Locate the cell with the specified text and output its [x, y] center coordinate. 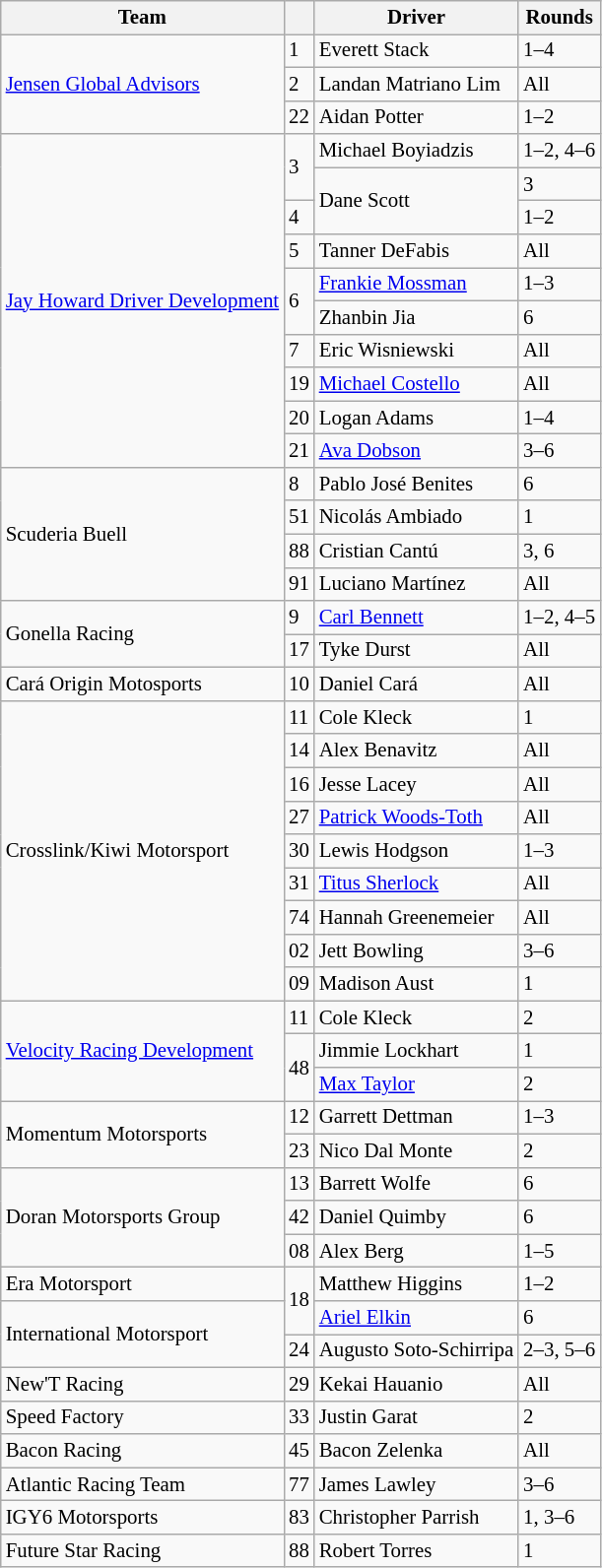
3, 6 [560, 551]
Patrick Woods-Toth [416, 817]
Cará Origin Motosports [142, 685]
Barrett Wolfe [416, 1184]
Hannah Greenemeier [416, 917]
Dane Scott [416, 201]
Robert Torres [416, 1550]
27 [300, 817]
33 [300, 1417]
48 [300, 1068]
14 [300, 751]
Jimmie Lockhart [416, 1051]
1, 3–6 [560, 1518]
20 [300, 418]
42 [300, 1217]
Michael Boyiadzis [416, 151]
Kekai Hauanio [416, 1384]
83 [300, 1518]
Bacon Zelenka [416, 1451]
4 [300, 218]
Carl Bennett [416, 618]
51 [300, 517]
IGY6 Motorsports [142, 1518]
Titus Sherlock [416, 884]
77 [300, 1484]
Rounds [560, 18]
29 [300, 1384]
Madison Aust [416, 984]
James Lawley [416, 1484]
Jay Howard Driver Development [142, 300]
19 [300, 384]
Team [142, 18]
Zhanbin Jia [416, 317]
Jensen Global Advisors [142, 84]
Momentum Motorsports [142, 1135]
Crosslink/Kiwi Motorsport [142, 851]
Driver [416, 18]
30 [300, 851]
Era Motorsport [142, 1284]
23 [300, 1150]
Michael Costello [416, 384]
31 [300, 884]
Gonella Racing [142, 634]
Frankie Mossman [416, 284]
Cristian Cantú [416, 551]
Velocity Racing Development [142, 1051]
21 [300, 451]
74 [300, 917]
Future Star Racing [142, 1550]
18 [300, 1301]
Augusto Soto-Schirripa [416, 1350]
Daniel Quimby [416, 1217]
Alex Benavitz [416, 751]
13 [300, 1184]
12 [300, 1118]
Tyke Durst [416, 651]
Alex Berg [416, 1251]
Pablo José Benites [416, 484]
24 [300, 1350]
Landan Matriano Lim [416, 84]
5 [300, 251]
Bacon Racing [142, 1451]
Matthew Higgins [416, 1284]
Justin Garat [416, 1417]
Nicolás Ambiado [416, 517]
08 [300, 1251]
Garrett Dettman [416, 1118]
Ariel Elkin [416, 1318]
10 [300, 685]
Luciano Martínez [416, 584]
Atlantic Racing Team [142, 1484]
Eric Wisniewski [416, 351]
Jett Bowling [416, 950]
Nico Dal Monte [416, 1150]
45 [300, 1451]
Doran Motorsports Group [142, 1217]
Tanner DeFabis [416, 251]
2–3, 5–6 [560, 1350]
Aidan Potter [416, 117]
91 [300, 584]
9 [300, 618]
New'T Racing [142, 1384]
1–2, 4–6 [560, 151]
Daniel Cará [416, 685]
02 [300, 950]
Logan Adams [416, 418]
Jesse Lacey [416, 784]
16 [300, 784]
17 [300, 651]
Speed Factory [142, 1417]
22 [300, 117]
1–2, 4–5 [560, 618]
09 [300, 984]
Scuderia Buell [142, 534]
Everett Stack [416, 50]
8 [300, 484]
Lewis Hodgson [416, 851]
1–5 [560, 1251]
7 [300, 351]
International Motorsport [142, 1335]
Ava Dobson [416, 451]
Max Taylor [416, 1084]
Christopher Parrish [416, 1518]
